Identify which cell holds the provided text, then report its [x, y] central coordinate. 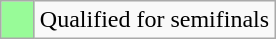
Qualified for semifinals [154, 20]
